Find where the given text appears and provide that cell's center as (x, y) coordinate. 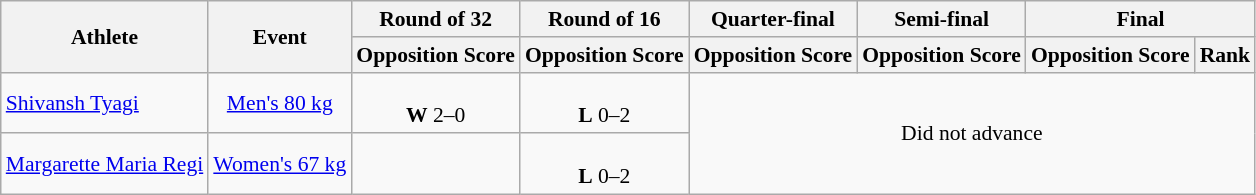
Event (280, 36)
Athlete (105, 36)
Women's 67 kg (280, 164)
Round of 16 (604, 19)
Semi-final (942, 19)
Margarette Maria Regi (105, 164)
W 2–0 (436, 102)
Quarter-final (774, 19)
Did not advance (972, 133)
Shivansh Tyagi (105, 102)
Rank (1226, 55)
Final (1140, 19)
Round of 32 (436, 19)
Men's 80 kg (280, 102)
